Detect which cell encompasses the target text, then output its (X, Y) center coordinate. 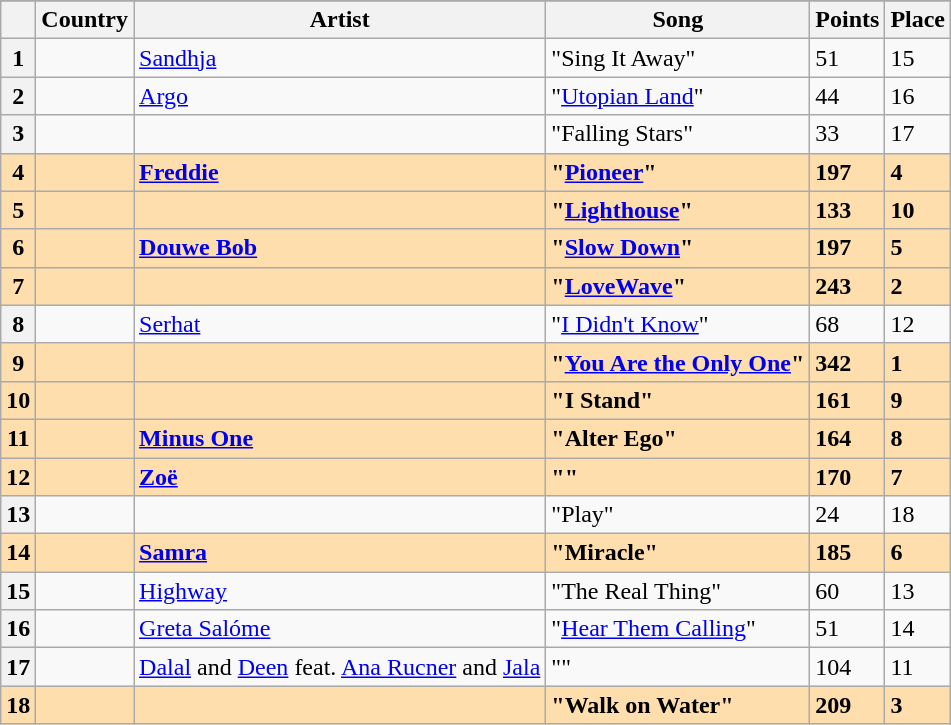
"I Stand" (678, 400)
133 (848, 210)
Points (848, 20)
"Alter Ego" (678, 438)
Song (678, 20)
Serhat (340, 324)
Zoë (340, 477)
342 (848, 362)
68 (848, 324)
Douwe Bob (340, 248)
Minus One (340, 438)
"Play" (678, 515)
Freddie (340, 172)
24 (848, 515)
"I Didn't Know" (678, 324)
164 (848, 438)
Argo (340, 96)
"Sing It Away" (678, 58)
60 (848, 591)
Country (85, 20)
Artist (340, 20)
"Hear Them Calling" (678, 629)
Highway (340, 591)
104 (848, 667)
170 (848, 477)
"The Real Thing" (678, 591)
185 (848, 553)
"LoveWave" (678, 286)
Place (918, 20)
209 (848, 705)
"Falling Stars" (678, 134)
"Utopian Land" (678, 96)
"Lighthouse" (678, 210)
243 (848, 286)
"Slow Down" (678, 248)
"You Are the Only One" (678, 362)
"Pioneer" (678, 172)
Sandhja (340, 58)
"Walk on Water" (678, 705)
161 (848, 400)
44 (848, 96)
Dalal and Deen feat. Ana Rucner and Jala (340, 667)
33 (848, 134)
Samra (340, 553)
"Miracle" (678, 553)
Greta Salóme (340, 629)
